Output the (X, Y) coordinate of the center of the cell containing the given text.  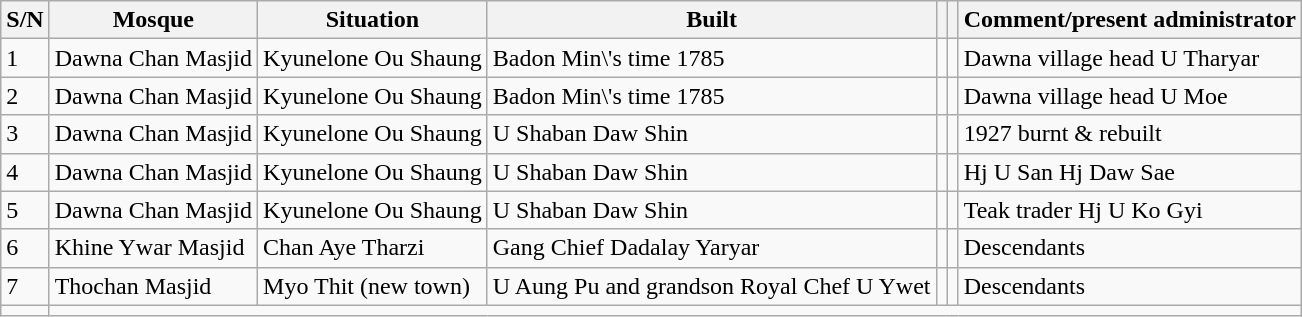
Built (712, 20)
5 (25, 210)
Khine Ywar Masjid (153, 248)
Mosque (153, 20)
3 (25, 134)
4 (25, 172)
Dawna village head U Moe (1130, 96)
2 (25, 96)
Situation (373, 20)
Hj U San Hj Daw Sae (1130, 172)
Thochan Masjid (153, 286)
Chan Aye Tharzi (373, 248)
Teak trader Hj U Ko Gyi (1130, 210)
Comment/present administrator (1130, 20)
Dawna village head U Tharyar (1130, 58)
1 (25, 58)
Myo Thit (new town) (373, 286)
Gang Chief Dadalay Yaryar (712, 248)
S/N (25, 20)
7 (25, 286)
U Aung Pu and grandson Royal Chef U Ywet (712, 286)
6 (25, 248)
1927 burnt & rebuilt (1130, 134)
